Output the [x, y] coordinate of the center of the cell containing the given text.  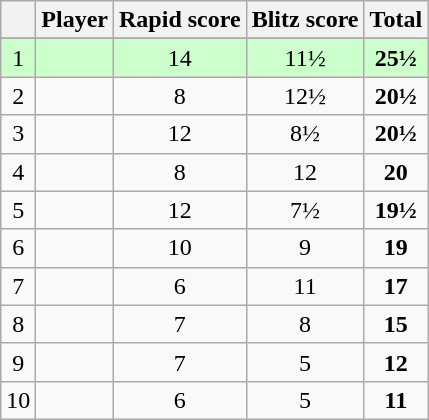
12½ [305, 96]
15 [396, 324]
19½ [396, 210]
25½ [396, 58]
17 [396, 286]
Blitz score [305, 20]
19 [396, 248]
7½ [305, 210]
Rapid score [180, 20]
11½ [305, 58]
20 [396, 172]
14 [180, 58]
8½ [305, 134]
Total [396, 20]
Player [75, 20]
2 [18, 96]
4 [18, 172]
1 [18, 58]
3 [18, 134]
